Return the [X, Y] coordinate for the center point of the cell that contains the specified text.  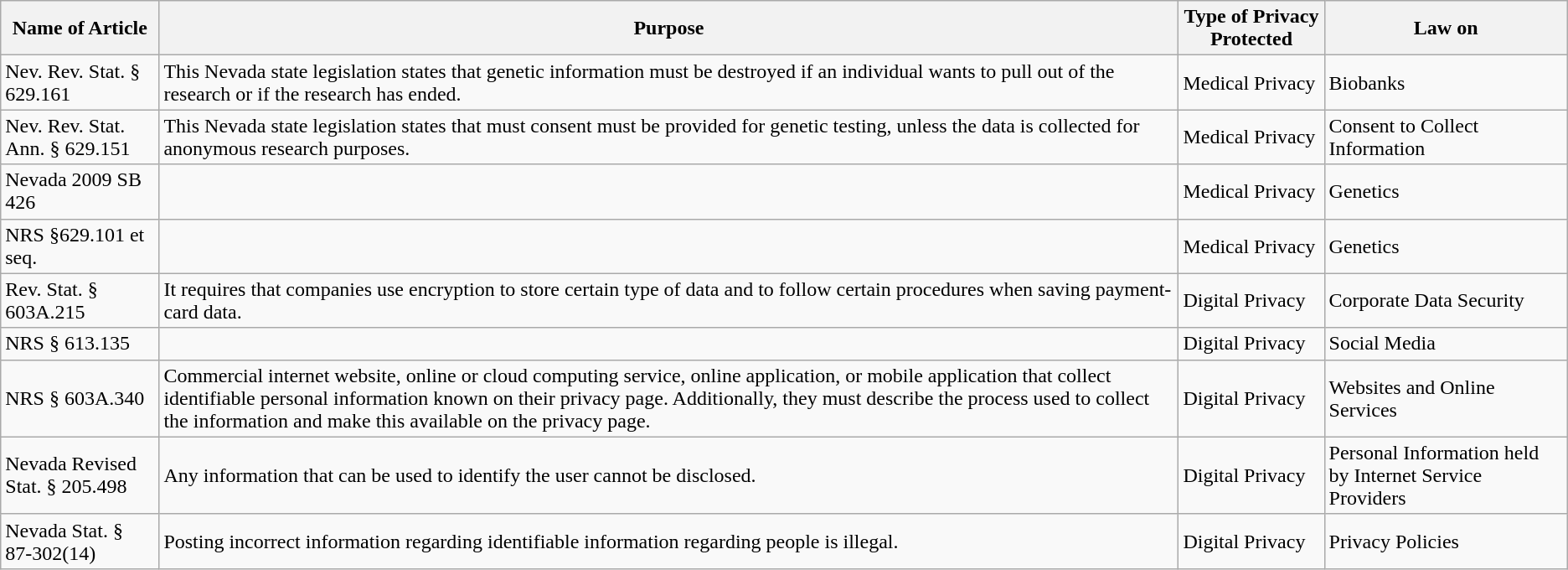
Consent to Collect Information [1446, 137]
It requires that companies use encryption to store certain type of data and to follow certain procedures when saving payment-card data. [668, 300]
Nev. Rev. Stat. Ann. § 629.151 [80, 137]
NRS §629.101 et seq. [80, 246]
Websites and Online Services [1446, 398]
Nevada Stat. § 87-302(14) [80, 541]
Social Media [1446, 344]
NRS § 613.135 [80, 344]
Nevada 2009 SB 426 [80, 191]
Rev. Stat. § 603A.215 [80, 300]
Name of Article [80, 28]
Corporate Data Security [1446, 300]
Biobanks [1446, 82]
Privacy Policies [1446, 541]
Purpose [668, 28]
Posting incorrect information regarding identifiable information regarding people is illegal. [668, 541]
Law on [1446, 28]
Type of Privacy Protected [1251, 28]
Personal Information held by Internet Service Providers [1446, 475]
Nevada Revised Stat. § 205.498 [80, 475]
NRS § 603A.340 [80, 398]
Any information that can be used to identify the user cannot be disclosed. [668, 475]
Nev. Rev. Stat. § 629.161 [80, 82]
